Find where the given text appears and provide that cell's center as [x, y] coordinate. 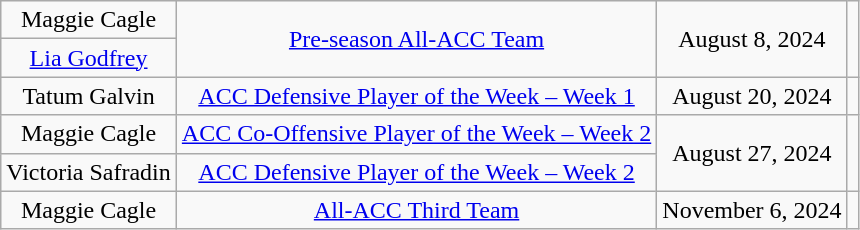
Lia Godfrey [89, 58]
ACC Defensive Player of the Week – Week 2 [416, 172]
August 27, 2024 [752, 153]
All-ACC Third Team [416, 210]
Tatum Galvin [89, 96]
Victoria Safradin [89, 172]
November 6, 2024 [752, 210]
Pre-season All-ACC Team [416, 39]
August 8, 2024 [752, 39]
August 20, 2024 [752, 96]
ACC Co-Offensive Player of the Week – Week 2 [416, 134]
ACC Defensive Player of the Week – Week 1 [416, 96]
